Provide the (X, Y) coordinate of the cell's center where the given text is located.  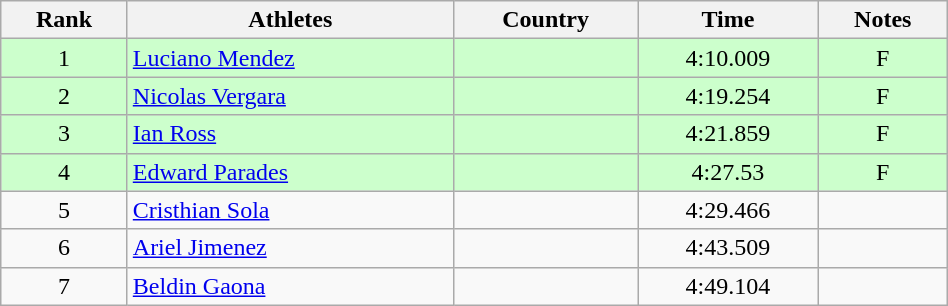
Cristhian Sola (290, 210)
Country (545, 20)
6 (64, 248)
7 (64, 286)
4:19.254 (728, 96)
4:29.466 (728, 210)
Notes (882, 20)
Ian Ross (290, 134)
Time (728, 20)
4:10.009 (728, 58)
5 (64, 210)
Ariel Jimenez (290, 248)
4:43.509 (728, 248)
Nicolas Vergara (290, 96)
3 (64, 134)
4 (64, 172)
Rank (64, 20)
Luciano Mendez (290, 58)
Beldin Gaona (290, 286)
2 (64, 96)
1 (64, 58)
4:27.53 (728, 172)
4:21.859 (728, 134)
4:49.104 (728, 286)
Edward Parades (290, 172)
Athletes (290, 20)
